Determine the [x, y] coordinate at the center of the cell enclosing the given text.  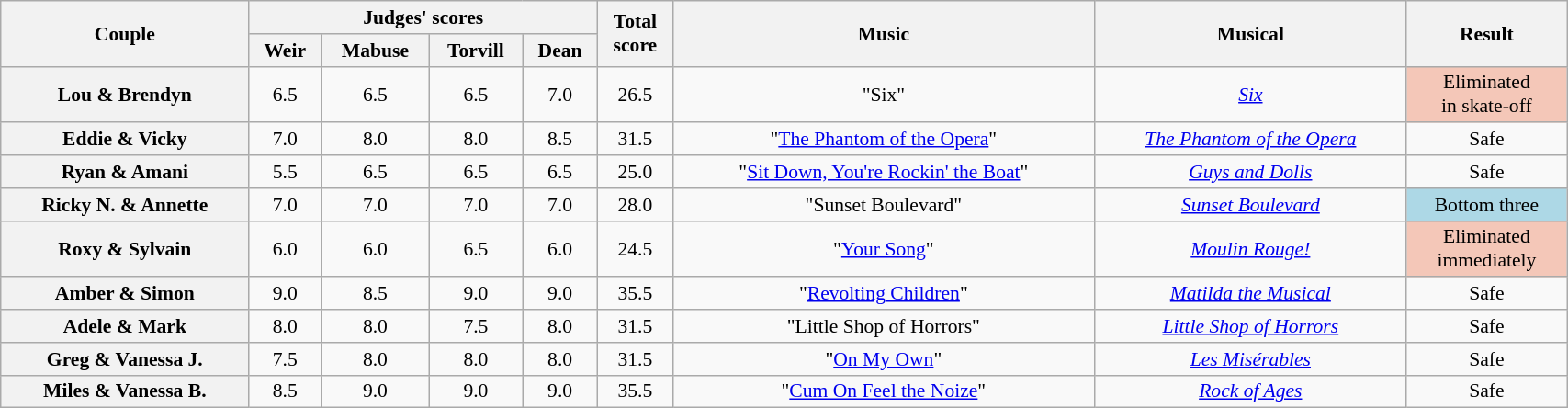
Mabuse [376, 51]
Moulin Rouge! [1251, 248]
Ricky N. & Annette [125, 205]
Dean [560, 51]
Totalscore [636, 33]
Sunset Boulevard [1251, 205]
Judges' scores [423, 17]
"Sunset Boulevard" [884, 205]
Little Shop of Horrors [1251, 326]
Miles & Vanessa B. [125, 391]
"Cum On Feel the Noize" [884, 391]
Matilda the Musical [1251, 294]
Guys and Dolls [1251, 172]
Music [884, 33]
"Your Song" [884, 248]
24.5 [636, 248]
Six [1251, 94]
"Six" [884, 94]
25.0 [636, 172]
Musical [1251, 33]
Weir [285, 51]
Les Misérables [1251, 359]
Rock of Ages [1251, 391]
"Sit Down, You're Rockin' the Boat" [884, 172]
Eliminatedin skate-off [1486, 94]
Bottom three [1486, 205]
The Phantom of the Opera [1251, 140]
Adele & Mark [125, 326]
Eliminatedimmediately [1486, 248]
"The Phantom of the Opera" [884, 140]
Couple [125, 33]
Greg & Vanessa J. [125, 359]
26.5 [636, 94]
5.5 [285, 172]
"Little Shop of Horrors" [884, 326]
"On My Own" [884, 359]
"Revolting Children" [884, 294]
Result [1486, 33]
Ryan & Amani [125, 172]
Eddie & Vicky [125, 140]
28.0 [636, 205]
Torvill [476, 51]
Amber & Simon [125, 294]
Lou & Brendyn [125, 94]
Roxy & Sylvain [125, 248]
